Detect which cell encompasses the target text, then output its (X, Y) center coordinate. 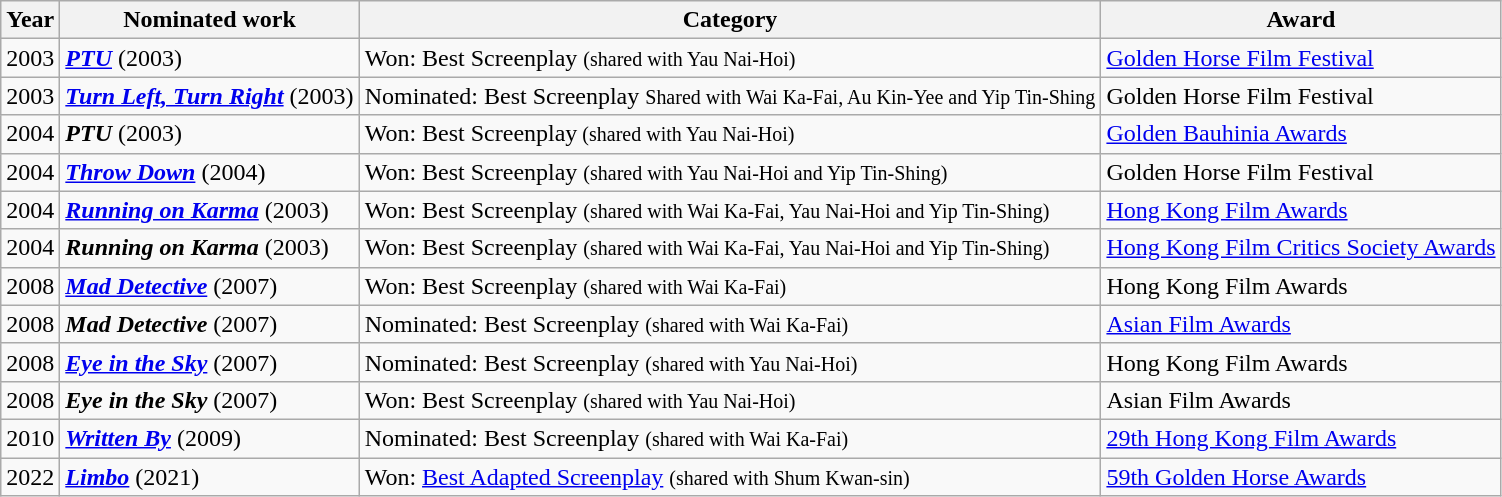
Award (1301, 20)
2010 (30, 438)
Golden Bauhinia Awards (1301, 134)
2022 (30, 477)
Won: Best Adapted Screenplay (shared with Shum Kwan-sin) (730, 477)
Hong Kong Film Critics Society Awards (1301, 248)
Written By (2009) (210, 438)
Turn Left, Turn Right (2003) (210, 96)
29th Hong Kong Film Awards (1301, 438)
Year (30, 20)
59th Golden Horse Awards (1301, 477)
Nominated: Best Screenplay Shared with Wai Ka-Fai, Au Kin-Yee and Yip Tin-Shing (730, 96)
Won: Best Screenplay (shared with Yau Nai-Hoi and Yip Tin-Shing) (730, 172)
Nominated: Best Screenplay (shared with Yau Nai-Hoi) (730, 362)
Nominated work (210, 20)
Limbo (2021) (210, 477)
Won: Best Screenplay (shared with Wai Ka-Fai) (730, 286)
Category (730, 20)
Throw Down (2004) (210, 172)
